From the cell containing the given text, extract its center point as [X, Y] coordinate. 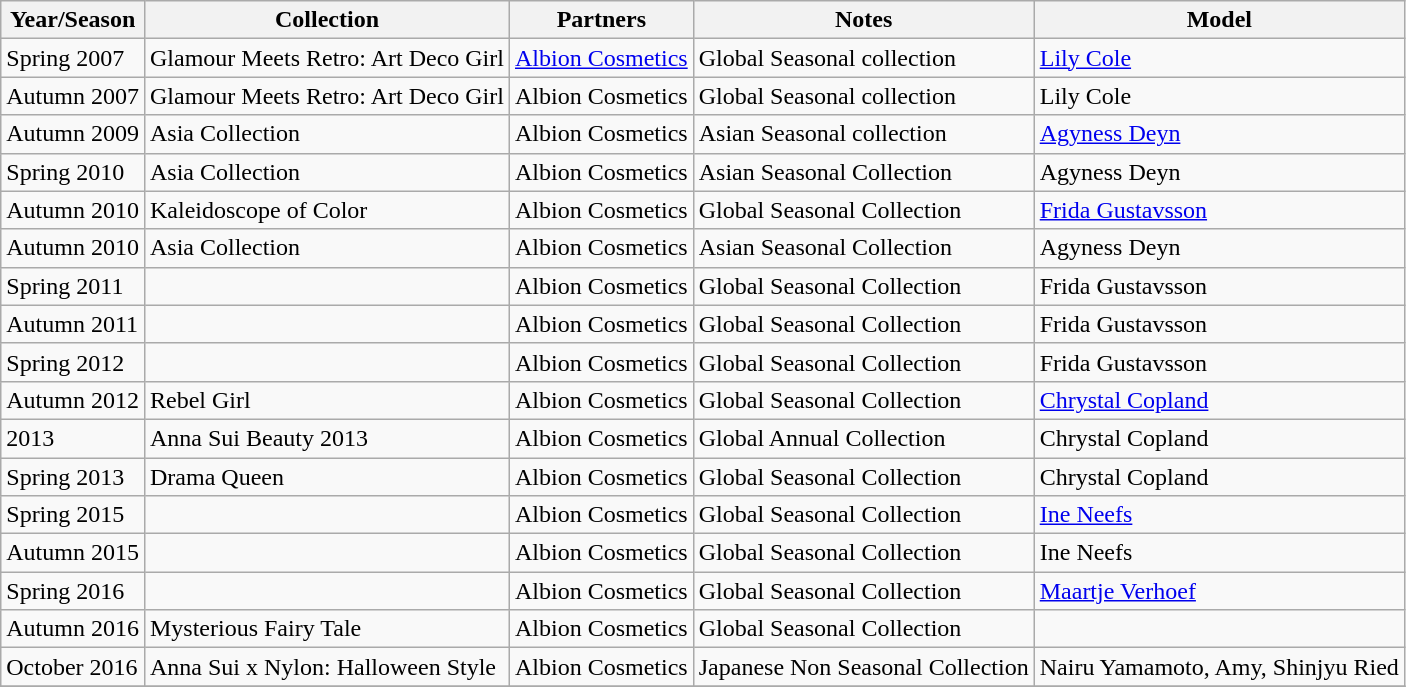
Autumn 2007 [73, 96]
Partners [601, 20]
Asian Seasonal collection [864, 134]
Anna Sui x Nylon: Halloween Style [326, 667]
Autumn 2012 [73, 400]
Autumn 2009 [73, 134]
October 2016 [73, 667]
Spring 2013 [73, 477]
Global Annual Collection [864, 438]
Drama Queen [326, 477]
Mysterious Fairy Tale [326, 629]
Nairu Yamamoto, Amy, Shinjyu Ried [1219, 667]
Autumn 2015 [73, 553]
Spring 2010 [73, 172]
Collection [326, 20]
Rebel Girl [326, 400]
Autumn 2016 [73, 629]
Year/Season [73, 20]
Spring 2015 [73, 515]
Maartje Verhoef [1219, 591]
Japanese Non Seasonal Collection [864, 667]
Notes [864, 20]
Spring 2007 [73, 58]
Kaleidoscope of Color [326, 210]
Model [1219, 20]
2013 [73, 438]
Autumn 2011 [73, 324]
Spring 2011 [73, 286]
Spring 2016 [73, 591]
Anna Sui Beauty 2013 [326, 438]
Spring 2012 [73, 362]
